Output the [X, Y] coordinate of the center of the cell containing the given text.  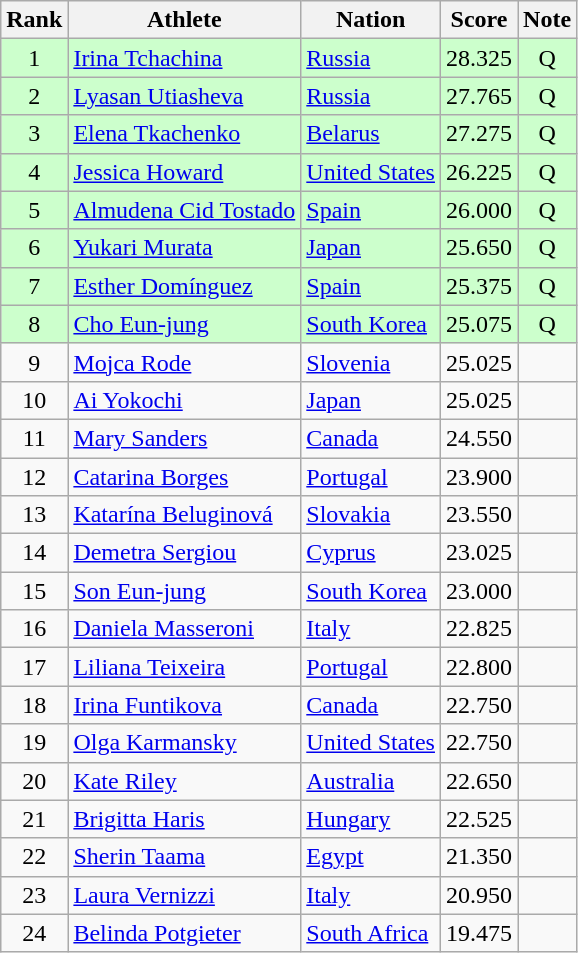
24.550 [478, 438]
Mary Sanders [184, 438]
19.475 [478, 933]
26.225 [478, 172]
Demetra Sergiou [184, 553]
22.650 [478, 781]
Liliana Teixeira [184, 667]
14 [34, 553]
4 [34, 172]
Jessica Howard [184, 172]
22.825 [478, 629]
Sherin Taama [184, 857]
6 [34, 248]
17 [34, 667]
Athlete [184, 20]
25.075 [478, 324]
2 [34, 96]
26.000 [478, 210]
Esther Domínguez [184, 286]
28.325 [478, 58]
5 [34, 210]
Olga Karmansky [184, 743]
22.800 [478, 667]
13 [34, 515]
10 [34, 400]
21.350 [478, 857]
21 [34, 819]
Yukari Murata [184, 248]
Elena Tkachenko [184, 134]
Katarína Beluginová [184, 515]
Laura Vernizzi [184, 895]
27.275 [478, 134]
Brigitta Haris [184, 819]
Rank [34, 20]
18 [34, 705]
Son Eun-jung [184, 591]
Nation [371, 20]
9 [34, 362]
22.525 [478, 819]
Irina Tchachina [184, 58]
Catarina Borges [184, 477]
23 [34, 895]
Cyprus [371, 553]
Irina Funtikova [184, 705]
27.765 [478, 96]
Almudena Cid Tostado [184, 210]
20 [34, 781]
Ai Yokochi [184, 400]
Slovenia [371, 362]
Score [478, 20]
Cho Eun-jung [184, 324]
Slovakia [371, 515]
Belinda Potgieter [184, 933]
16 [34, 629]
Egypt [371, 857]
23.900 [478, 477]
25.650 [478, 248]
15 [34, 591]
20.950 [478, 895]
South Africa [371, 933]
23.025 [478, 553]
3 [34, 134]
19 [34, 743]
8 [34, 324]
7 [34, 286]
23.550 [478, 515]
25.375 [478, 286]
22 [34, 857]
Kate Riley [184, 781]
Daniela Masseroni [184, 629]
Australia [371, 781]
11 [34, 438]
Lyasan Utiasheva [184, 96]
24 [34, 933]
23.000 [478, 591]
Hungary [371, 819]
12 [34, 477]
Note [548, 20]
Mojca Rode [184, 362]
1 [34, 58]
Belarus [371, 134]
